Search for the cell housing the specified text and yield its [X, Y] center coordinate. 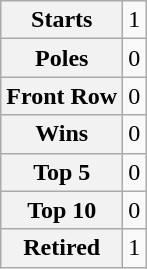
Poles [62, 58]
Starts [62, 20]
Top 5 [62, 172]
Front Row [62, 96]
Retired [62, 248]
Wins [62, 134]
Top 10 [62, 210]
